From the cell containing the given text, extract its center point as [x, y] coordinate. 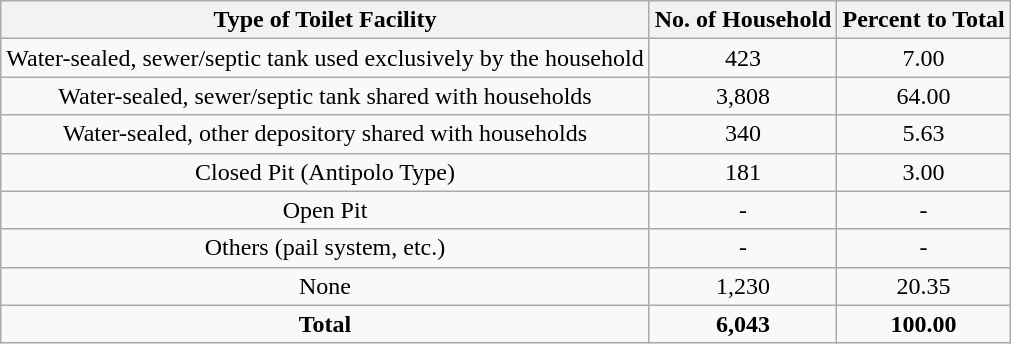
340 [743, 134]
Open Pit [325, 210]
3.00 [924, 172]
1,230 [743, 286]
3,808 [743, 96]
181 [743, 172]
None [325, 286]
Percent to Total [924, 20]
Water-sealed, other depository shared with households [325, 134]
No. of Household [743, 20]
Type of Toilet Facility [325, 20]
Others (pail system, etc.) [325, 248]
6,043 [743, 324]
Closed Pit (Antipolo Type) [325, 172]
Water-sealed, sewer/septic tank shared with households [325, 96]
7.00 [924, 58]
20.35 [924, 286]
Water-sealed, sewer/septic tank used exclusively by the household [325, 58]
5.63 [924, 134]
64.00 [924, 96]
423 [743, 58]
100.00 [924, 324]
Total [325, 324]
